Pinpoint the cell where the given text exists, returning its (X, Y) midpoint coordinate. 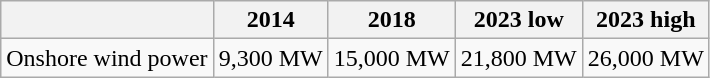
15,000 MW (392, 58)
2014 (270, 20)
26,000 MW (646, 58)
2023 low (518, 20)
21,800 MW (518, 58)
Onshore wind power (107, 58)
2023 high (646, 20)
9,300 MW (270, 58)
2018 (392, 20)
